Search for the cell housing the specified text and yield its (X, Y) center coordinate. 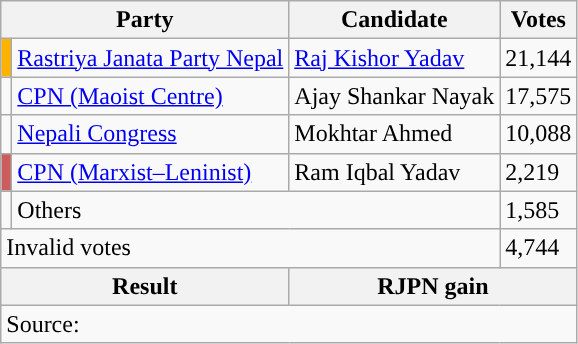
CPN (Marxist–Leninist) (150, 172)
CPN (Maoist Centre) (150, 96)
Others (256, 210)
4,744 (538, 248)
RJPN gain (433, 286)
10,088 (538, 134)
Invalid votes (250, 248)
Candidate (394, 20)
Mokhtar Ahmed (394, 134)
Ajay Shankar Nayak (394, 96)
Rastriya Janata Party Nepal (150, 58)
Result (145, 286)
Source: (289, 324)
Ram Iqbal Yadav (394, 172)
Party (145, 20)
Nepali Congress (150, 134)
21,144 (538, 58)
Votes (538, 20)
17,575 (538, 96)
Raj Kishor Yadav (394, 58)
1,585 (538, 210)
2,219 (538, 172)
